Find where the given text appears and provide that cell's center as (x, y) coordinate. 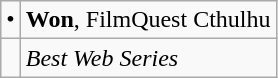
• (10, 20)
Won, FilmQuest Cthulhu (148, 20)
Best Web Series (148, 58)
